Provide the (x, y) coordinate of the cell's center where the given text is located.  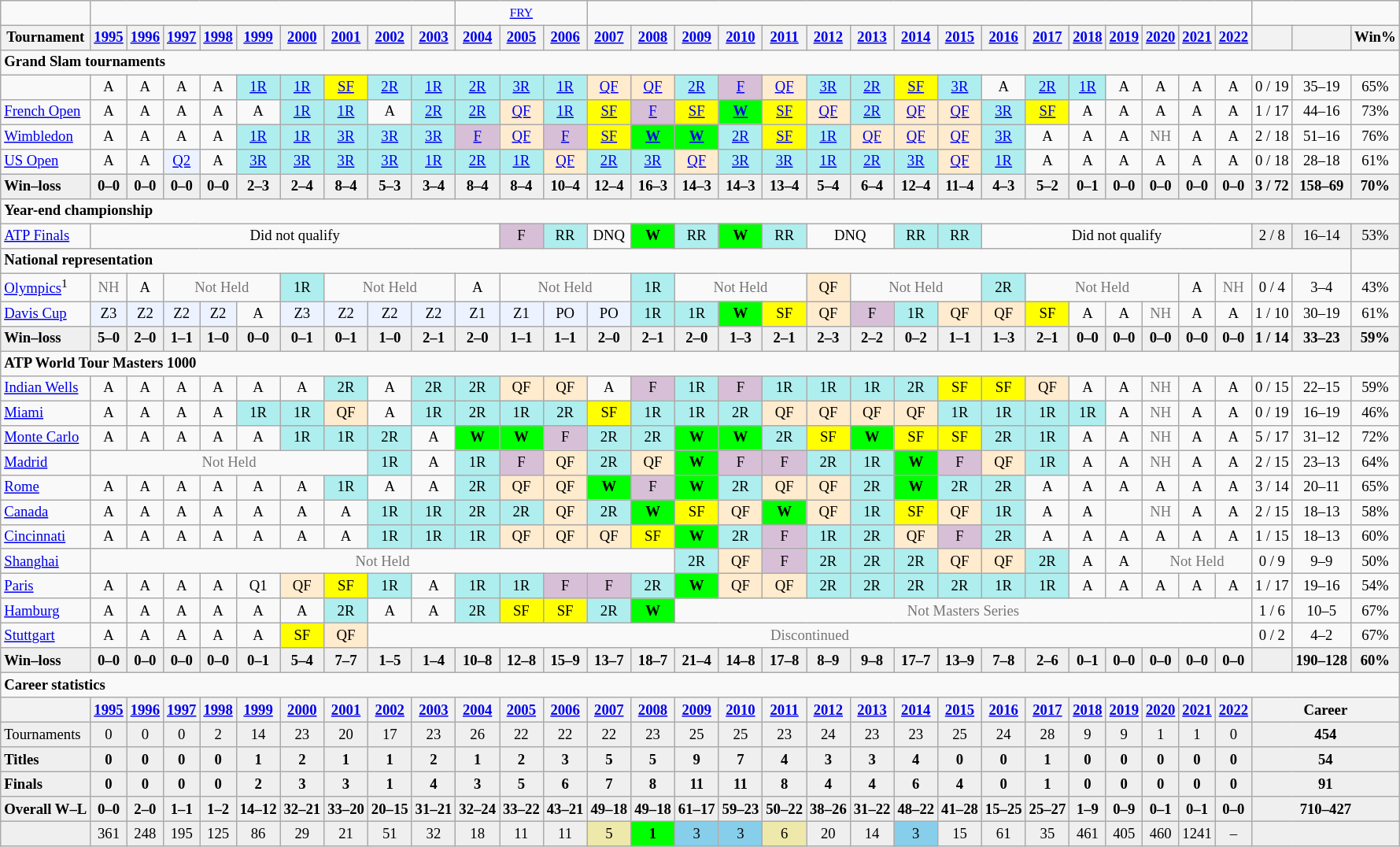
76% (1376, 137)
33–20 (346, 809)
ATP Finals (46, 236)
18 (478, 834)
US Open (46, 162)
2–6 (1047, 661)
French Open (46, 112)
16–14 (1321, 236)
ATP World Tour Masters 1000 (700, 364)
9–8 (872, 661)
7–7 (346, 661)
Q2 (182, 162)
28 (1047, 735)
64% (1376, 463)
361 (109, 834)
43–21 (565, 809)
0–2 (916, 338)
17–7 (916, 661)
51 (390, 834)
14–8 (741, 661)
28–18 (1321, 162)
20–15 (390, 809)
Hamburg (46, 611)
1–2 (218, 809)
4–2 (1321, 636)
51–16 (1321, 137)
48–22 (916, 809)
5 / 17 (1273, 438)
710–427 (1326, 809)
1 / 14 (1273, 338)
22–15 (1321, 389)
1 / 15 (1273, 537)
1–5 (390, 661)
12–8 (522, 661)
Overall W–L (46, 809)
17–8 (785, 661)
405 (1124, 834)
0 / 4 (1273, 287)
5–0 (109, 338)
18–7 (653, 661)
31–12 (1321, 438)
Win% (1376, 38)
1241 (1197, 834)
30–19 (1321, 313)
FRY (521, 13)
1 / 6 (1273, 611)
15–25 (1003, 809)
10–8 (478, 661)
Cincinnati (46, 537)
13–7 (609, 661)
23–13 (1321, 463)
72% (1376, 438)
15 (960, 834)
Not Masters Series (963, 611)
2–2 (872, 338)
Miami (46, 412)
4–3 (1003, 186)
54% (1376, 586)
9–9 (1321, 562)
248 (145, 834)
32–24 (478, 809)
32–21 (302, 809)
Year-end championship (700, 211)
190–128 (1321, 661)
Monte Carlo (46, 438)
3 / 72 (1273, 186)
6–4 (872, 186)
Titles (46, 760)
38–26 (828, 809)
29 (302, 834)
17 (390, 735)
Davis Cup (46, 313)
– (1233, 834)
158–69 (1321, 186)
7–8 (1003, 661)
20–11 (1321, 488)
35 (1047, 834)
59–23 (741, 809)
41–28 (960, 809)
33–22 (522, 809)
Paris (46, 586)
195 (182, 834)
15–9 (565, 661)
Career (1326, 710)
2 / 18 (1273, 137)
Shanghai (46, 562)
0 / 18 (1273, 162)
61–17 (696, 809)
461 (1088, 834)
25–27 (1047, 809)
21–4 (696, 661)
16–19 (1321, 412)
53% (1376, 236)
Tournament (46, 38)
Rome (46, 488)
50% (1376, 562)
Career statistics (700, 685)
5–2 (1047, 186)
Wimbledon (46, 137)
10–5 (1321, 611)
43% (1376, 287)
National representation (676, 261)
26 (478, 735)
35–19 (1321, 88)
0 / 15 (1273, 389)
3 / 14 (1273, 488)
46% (1376, 412)
1 / 10 (1273, 313)
Finals (46, 784)
Canada (46, 512)
0 / 2 (1273, 636)
Grand Slam tournaments (700, 63)
61 (1003, 834)
8–9 (828, 661)
31–22 (872, 809)
Stuttgart (46, 636)
73% (1376, 112)
14–12 (258, 809)
13–9 (960, 661)
0–9 (1124, 809)
91 (1326, 784)
Q1 (258, 586)
125 (218, 834)
0 / 9 (1273, 562)
2 / 8 (1273, 236)
31–21 (434, 809)
33–23 (1321, 338)
Madrid (46, 463)
2–4 (302, 186)
5–3 (390, 186)
50–22 (785, 809)
21 (346, 834)
10–4 (565, 186)
86 (258, 834)
Discontinued (809, 636)
70% (1376, 186)
454 (1326, 735)
54 (1326, 760)
13–4 (785, 186)
Tournaments (46, 735)
32 (434, 834)
44–16 (1321, 112)
11–4 (960, 186)
19–16 (1321, 586)
Olympics1 (46, 287)
1–9 (1088, 809)
16–3 (653, 186)
Indian Wells (46, 389)
460 (1160, 834)
58% (1376, 512)
1–4 (434, 661)
